Return the (X, Y) coordinate for the center point of the cell that contains the specified text.  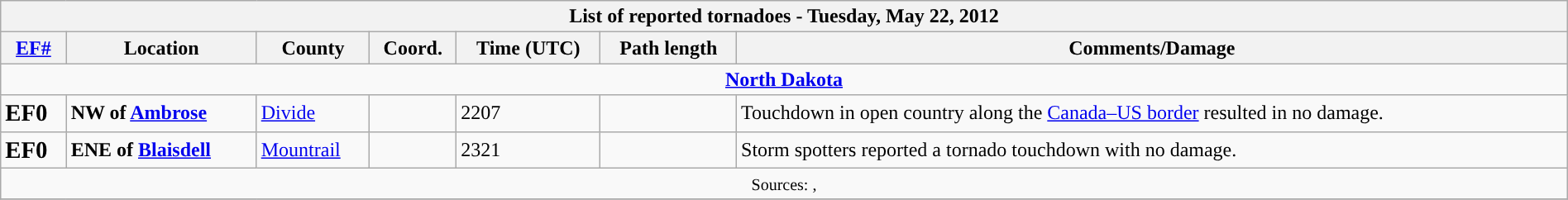
2207 (528, 113)
Time (UTC) (528, 48)
Comments/Damage (1153, 48)
County (313, 48)
Divide (313, 113)
NW of Ambrose (161, 113)
Touchdown in open country along the Canada–US border resulted in no damage. (1153, 113)
Storm spotters reported a tornado touchdown with no damage. (1153, 150)
EF# (33, 48)
Location (161, 48)
Sources: , (784, 183)
2321 (528, 150)
ENE of Blaisdell (161, 150)
Mountrail (313, 150)
List of reported tornadoes - Tuesday, May 22, 2012 (784, 17)
North Dakota (784, 79)
Path length (668, 48)
Coord. (414, 48)
